Detect which cell encompasses the target text, then output its (x, y) center coordinate. 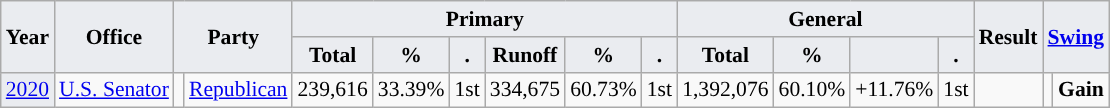
Runoff (525, 55)
Party (234, 36)
2020 (28, 90)
General (826, 19)
Result (1008, 36)
Year (28, 36)
+11.76% (894, 90)
60.10% (812, 90)
Republican (238, 90)
239,616 (332, 90)
Gain (1081, 90)
334,675 (525, 90)
60.73% (604, 90)
Primary (484, 19)
U.S. Senator (114, 90)
Office (114, 36)
Swing (1076, 36)
1,392,076 (725, 90)
33.39% (412, 90)
